Pinpoint the cell where the given text exists, returning its (x, y) midpoint coordinate. 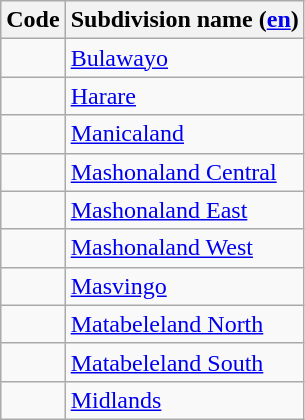
Midlands (184, 400)
Bulawayo (184, 58)
Mashonaland East (184, 210)
Matabeleland South (184, 362)
Manicaland (184, 134)
Masvingo (184, 286)
Subdivision name (en) (184, 20)
Mashonaland Central (184, 172)
Matabeleland North (184, 324)
Harare (184, 96)
Mashonaland West (184, 248)
Code (33, 20)
